Output the [X, Y] coordinate of the center of the cell containing the given text.  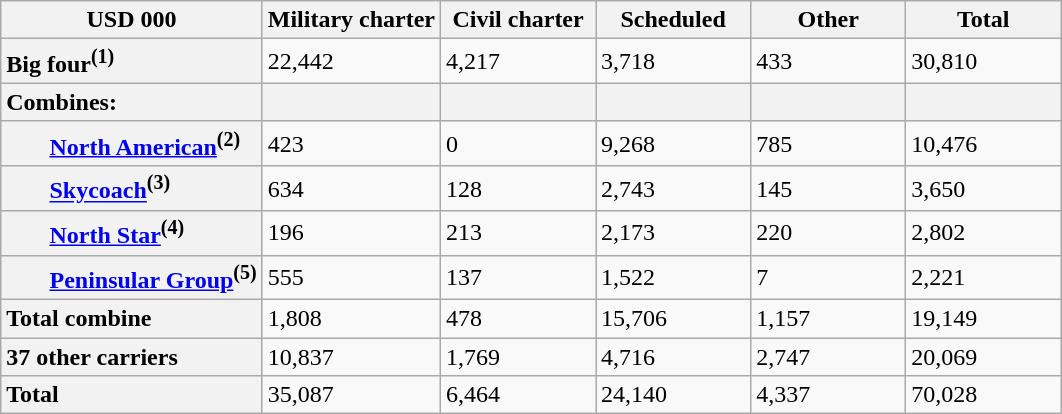
0 [518, 144]
30,810 [984, 62]
1,808 [351, 319]
196 [351, 234]
Peninsular Group(5) [132, 278]
2,743 [674, 188]
4,337 [828, 395]
10,837 [351, 357]
22,442 [351, 62]
Skycoach(3) [132, 188]
9,268 [674, 144]
4,716 [674, 357]
USD 000 [132, 20]
1,157 [828, 319]
3,650 [984, 188]
137 [518, 278]
423 [351, 144]
555 [351, 278]
Civil charter [518, 20]
145 [828, 188]
Other [828, 20]
Military charter [351, 20]
2,802 [984, 234]
North American(2) [132, 144]
433 [828, 62]
6,464 [518, 395]
Total combine [132, 319]
20,069 [984, 357]
19,149 [984, 319]
634 [351, 188]
1,522 [674, 278]
2,173 [674, 234]
213 [518, 234]
4,217 [518, 62]
2,747 [828, 357]
2,221 [984, 278]
70,028 [984, 395]
1,769 [518, 357]
Combines: [132, 102]
3,718 [674, 62]
478 [518, 319]
North Star(4) [132, 234]
24,140 [674, 395]
Scheduled [674, 20]
37 other carriers [132, 357]
15,706 [674, 319]
785 [828, 144]
10,476 [984, 144]
128 [518, 188]
Big four(1) [132, 62]
7 [828, 278]
220 [828, 234]
35,087 [351, 395]
